Determine the (x, y) coordinate at the center of the cell enclosing the given text.  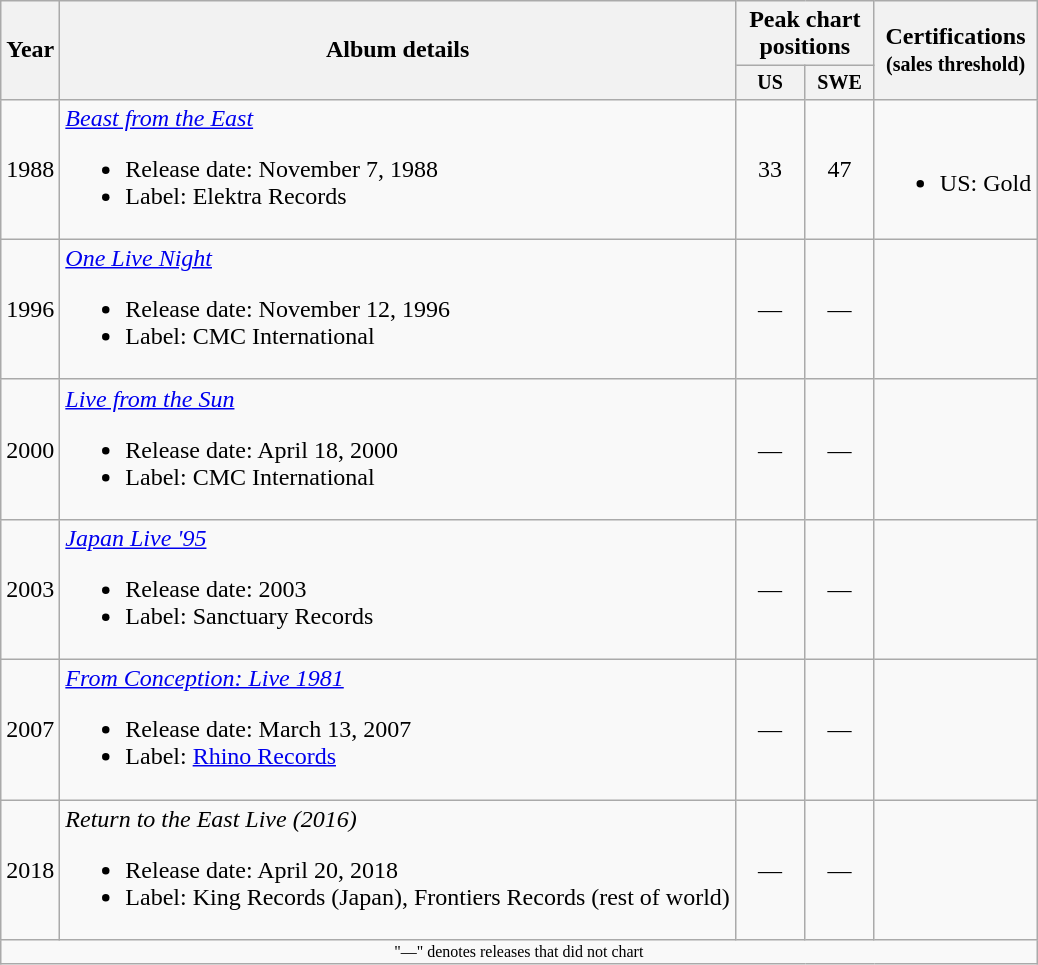
SWE (840, 82)
2000 (30, 449)
2003 (30, 589)
Beast from the EastRelease date: November 7, 1988Label: Elektra Records (398, 169)
Return to the East Live (2016)Release date: April 20, 2018Label: King Records (Japan), Frontiers Records (rest of world) (398, 870)
2007 (30, 730)
Certifications(sales threshold) (955, 50)
Album details (398, 50)
2018 (30, 870)
Year (30, 50)
Live from the SunRelease date: April 18, 2000Label: CMC International (398, 449)
US (770, 82)
Japan Live '95Release date: 2003Label: Sanctuary Records (398, 589)
1996 (30, 309)
US: Gold (955, 169)
Peak chartpositions (804, 34)
47 (840, 169)
1988 (30, 169)
"—" denotes releases that did not chart (519, 952)
One Live NightRelease date: November 12, 1996Label: CMC International (398, 309)
From Conception: Live 1981Release date: March 13, 2007Label: Rhino Records (398, 730)
33 (770, 169)
